Detect which cell encompasses the target text, then output its (x, y) center coordinate. 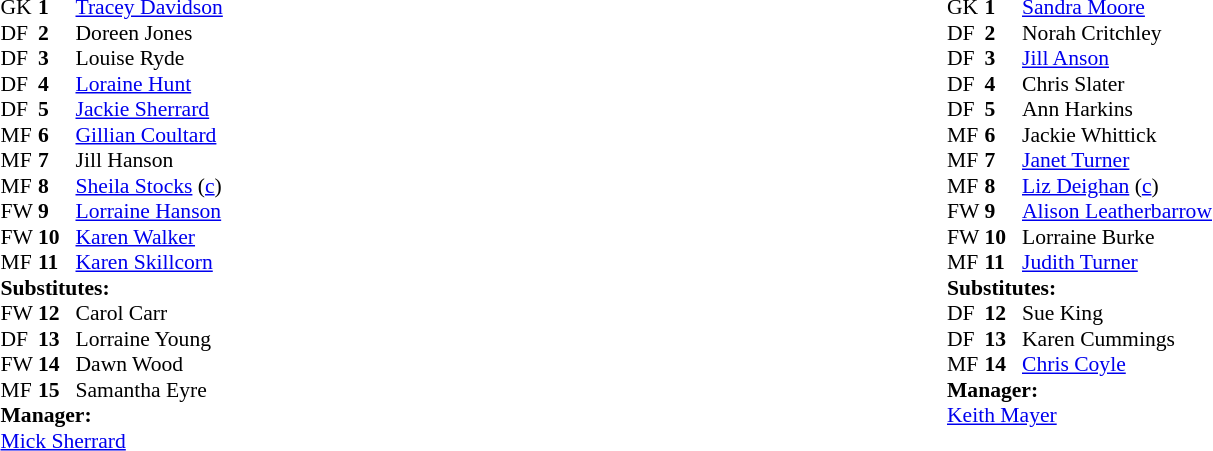
Liz Deighan (c) (1117, 186)
Jackie Sherrard (150, 109)
Chris Coyle (1117, 365)
Ann Harkins (1117, 109)
Norah Critchley (1117, 33)
Alison Leatherbarrow (1117, 211)
Samantha Eyre (150, 390)
Loraine Hunt (150, 84)
Chris Slater (1117, 84)
Gillian Coultard (150, 135)
Janet Turner (1117, 161)
15 (57, 390)
Lorraine Young (150, 339)
Karen Walker (150, 237)
Dawn Wood (150, 365)
Louise Ryde (150, 59)
Karen Skillcorn (150, 263)
Jackie Whittick (1117, 135)
Sue King (1117, 313)
Karen Cummings (1117, 339)
Keith Mayer (1080, 415)
Jill Hanson (150, 161)
Carol Carr (150, 313)
Jill Anson (1117, 59)
Lorraine Hanson (150, 211)
Sheila Stocks (c) (150, 186)
Judith Turner (1117, 263)
Lorraine Burke (1117, 237)
Doreen Jones (150, 33)
